Identify which cell holds the provided text, then report its [X, Y] central coordinate. 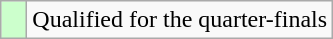
Qualified for the quarter-finals [180, 20]
